Find where the given text appears and provide that cell's center as [X, Y] coordinate. 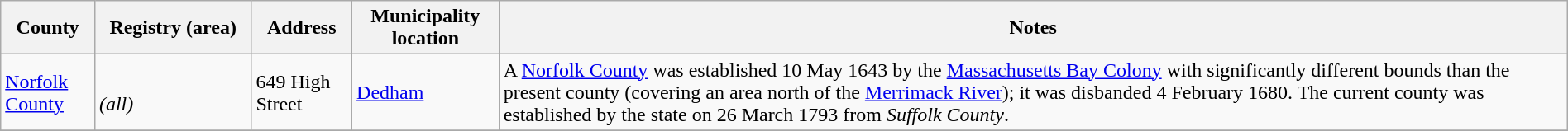
Dedham [426, 92]
Address [302, 28]
Registry (area) [172, 28]
Municipality location [426, 28]
Norfolk County [48, 92]
County [48, 28]
(all) [172, 92]
Notes [1033, 28]
649 High Street [302, 92]
